Determine the (X, Y) coordinate at the center of the cell enclosing the given text.  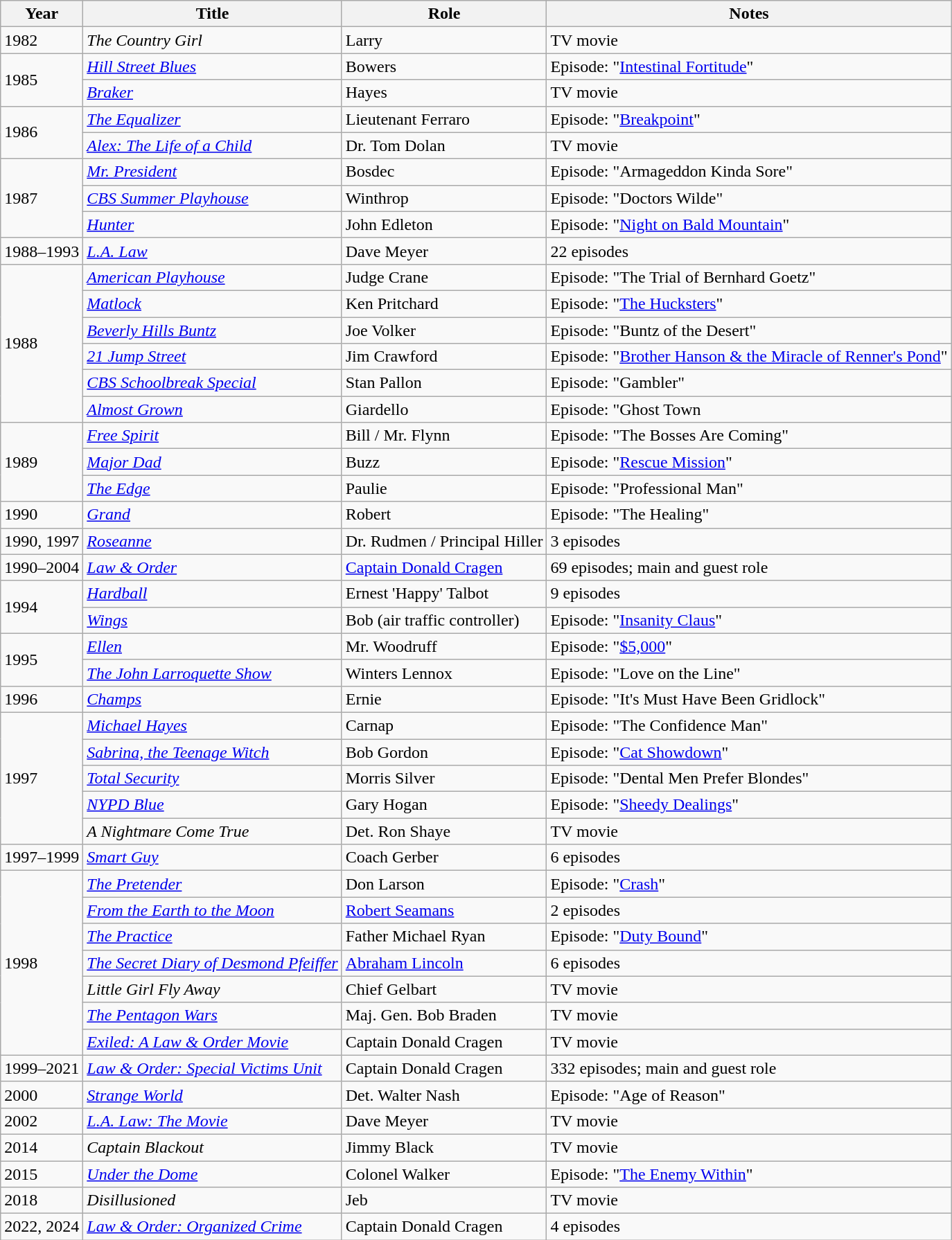
Episode: "Buntz of the Desert" (749, 330)
69 episodes; main and guest role (749, 567)
1985 (42, 80)
Coach Gerber (444, 858)
Dr. Rudmen / Principal Hiller (444, 541)
Det. Ron Shaye (444, 831)
Abraham Lincoln (444, 963)
Chief Gelbart (444, 989)
Robert Seamans (444, 910)
Sabrina, the Teenage Witch (212, 752)
Roseanne (212, 541)
Year (42, 14)
Episode: "Age of Reason" (749, 1095)
CBS Summer Playhouse (212, 198)
Episode: "Crash" (749, 884)
Ellen (212, 646)
Jeb (444, 1201)
1997–1999 (42, 858)
Episode: "The Bosses Are Coming" (749, 436)
L.A. Law (212, 251)
Episode: "Breakpoint" (749, 119)
Larry (444, 40)
1988 (42, 343)
Winters Lennox (444, 673)
Maj. Gen. Bob Braden (444, 1016)
Winthrop (444, 198)
Law & Order (212, 567)
Joe Volker (444, 330)
1990, 1997 (42, 541)
Episode: "Professional Man" (749, 488)
Episode: "Rescue Mission" (749, 462)
1987 (42, 198)
Don Larson (444, 884)
Under the Dome (212, 1174)
Paulie (444, 488)
Ernie (444, 699)
Jimmy Black (444, 1147)
Exiled: A Law & Order Movie (212, 1042)
Bowers (444, 67)
Notes (749, 14)
Little Girl Fly Away (212, 989)
Bosdec (444, 172)
Hunter (212, 224)
2022, 2024 (42, 1227)
2014 (42, 1147)
Det. Walter Nash (444, 1095)
Episode: "$5,000" (749, 646)
Beverly Hills Buntz (212, 330)
Episode: "Ghost Town (749, 409)
Title (212, 14)
Judge Crane (444, 277)
Jim Crawford (444, 357)
Episode: "The Healing" (749, 515)
Bill / Mr. Flynn (444, 436)
The Edge (212, 488)
Strange World (212, 1095)
Dr. Tom Dolan (444, 145)
Episode: "Doctors Wilde" (749, 198)
1986 (42, 132)
Disillusioned (212, 1201)
Episode: "Cat Showdown" (749, 752)
1995 (42, 659)
Episode: "Sheedy Dealings" (749, 805)
From the Earth to the Moon (212, 910)
1990 (42, 515)
Episode: "Duty Bound" (749, 937)
Episode: "Night on Bald Mountain" (749, 224)
Hayes (444, 93)
Smart Guy (212, 858)
1999–2021 (42, 1068)
American Playhouse (212, 277)
Grand (212, 515)
Buzz (444, 462)
Captain Blackout (212, 1147)
Episode: "Insanity Claus" (749, 620)
The Practice (212, 937)
1996 (42, 699)
2000 (42, 1095)
2018 (42, 1201)
Mr. Woodruff (444, 646)
Episode: "Gambler" (749, 383)
1990–2004 (42, 567)
Free Spirit (212, 436)
1982 (42, 40)
Law & Order: Organized Crime (212, 1227)
Law & Order: Special Victims Unit (212, 1068)
21 Jump Street (212, 357)
4 episodes (749, 1227)
Mr. President (212, 172)
1997 (42, 778)
Episode: "Dental Men Prefer Blondes" (749, 779)
A Nightmare Come True (212, 831)
Bob (air traffic controller) (444, 620)
John Edleton (444, 224)
332 episodes; main and guest role (749, 1068)
Gary Hogan (444, 805)
2015 (42, 1174)
Carnap (444, 725)
Episode: "The Trial of Bernhard Goetz" (749, 277)
Role (444, 14)
2002 (42, 1121)
1989 (42, 462)
Braker (212, 93)
The Pentagon Wars (212, 1016)
Bob Gordon (444, 752)
Episode: "Love on the Line" (749, 673)
Giardello (444, 409)
22 episodes (749, 251)
9 episodes (749, 594)
Episode: "The Enemy Within" (749, 1174)
3 episodes (749, 541)
L.A. Law: The Movie (212, 1121)
Episode: "Intestinal Fortitude" (749, 67)
NYPD Blue (212, 805)
Morris Silver (444, 779)
Hill Street Blues (212, 67)
Episode: "It's Must Have Been Gridlock" (749, 699)
Wings (212, 620)
Almost Grown (212, 409)
The Country Girl (212, 40)
Father Michael Ryan (444, 937)
2 episodes (749, 910)
Ernest 'Happy' Talbot (444, 594)
CBS Schoolbreak Special (212, 383)
The Secret Diary of Desmond Pfeiffer (212, 963)
Colonel Walker (444, 1174)
Episode: "The Hucksters" (749, 303)
Episode: "Armageddon Kinda Sore" (749, 172)
Matlock (212, 303)
Michael Hayes (212, 725)
Stan Pallon (444, 383)
Robert (444, 515)
Episode: "Brother Hanson & the Miracle of Renner's Pond" (749, 357)
Lieutenant Ferraro (444, 119)
Hardball (212, 594)
Alex: The Life of a Child (212, 145)
Ken Pritchard (444, 303)
1994 (42, 607)
The John Larroquette Show (212, 673)
Champs (212, 699)
Major Dad (212, 462)
The Pretender (212, 884)
Total Security (212, 779)
The Equalizer (212, 119)
1998 (42, 963)
Episode: "The Confidence Man" (749, 725)
1988–1993 (42, 251)
